Identify which cell holds the provided text, then report its [x, y] central coordinate. 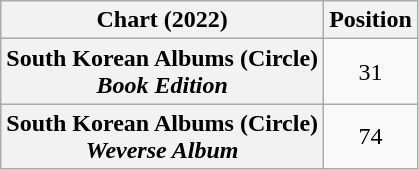
Chart (2022) [162, 20]
Position [371, 20]
South Korean Albums (Circle)Book Edition [162, 72]
74 [371, 136]
South Korean Albums (Circle)Weverse Album [162, 136]
31 [371, 72]
